Provide the (X, Y) coordinate of the cell's center where the given text is located.  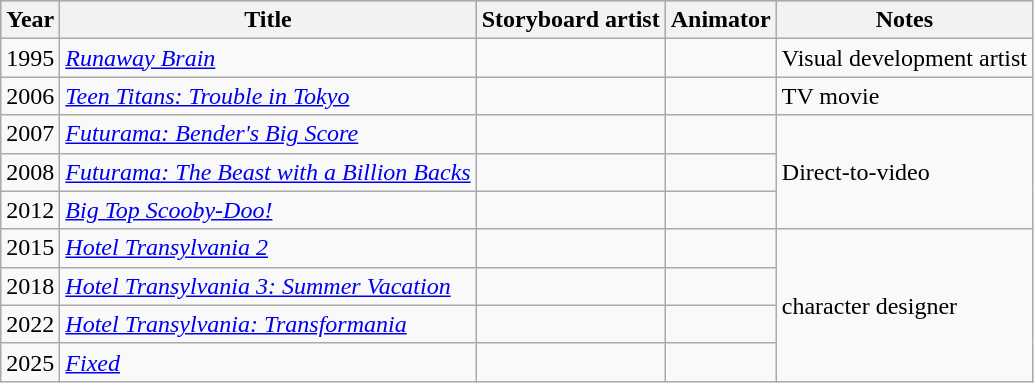
2012 (30, 210)
Title (268, 20)
Big Top Scooby-Doo! (268, 210)
Direct-to-video (904, 172)
2008 (30, 172)
Futurama: Bender's Big Score (268, 134)
2018 (30, 286)
character designer (904, 305)
Runaway Brain (268, 58)
Storyboard artist (570, 20)
2007 (30, 134)
1995 (30, 58)
2006 (30, 96)
Teen Titans: Trouble in Tokyo (268, 96)
2022 (30, 324)
Hotel Transylvania 3: Summer Vacation (268, 286)
2025 (30, 362)
TV movie (904, 96)
Notes (904, 20)
Hotel Transylvania 2 (268, 248)
Futurama: The Beast with a Billion Backs (268, 172)
Fixed (268, 362)
Animator (720, 20)
Year (30, 20)
2015 (30, 248)
Visual development artist (904, 58)
Hotel Transylvania: Transformania (268, 324)
